From the cell containing the given text, extract its center point as (x, y) coordinate. 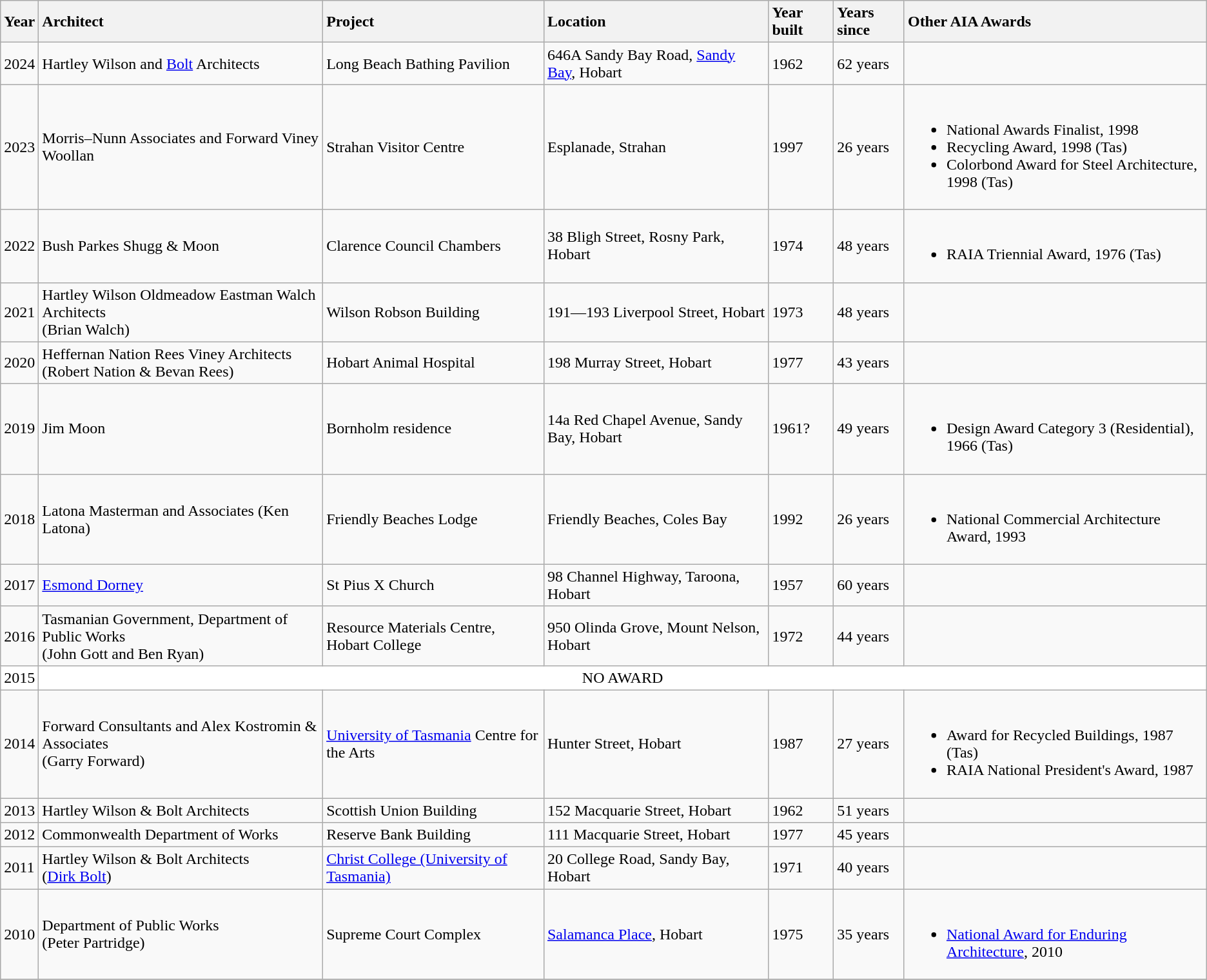
Years since (869, 22)
2024 (19, 63)
60 years (869, 585)
2017 (19, 585)
Morris–Nunn Associates and Forward Viney Woollan (181, 147)
191—193 Liverpool Street, Hobart (656, 312)
111 Macquarie Street, Hobart (656, 835)
1987 (801, 744)
1972 (801, 636)
Hartley Wilson & Bolt Architects (Dirk Bolt) (181, 868)
2016 (19, 636)
Bornholm residence (433, 429)
Location (656, 22)
1975 (801, 934)
Other AIA Awards (1055, 22)
Forward Consultants and Alex Kostromin & Associates (Garry Forward) (181, 744)
1992 (801, 519)
98 Channel Highway, Taroona, Hobart (656, 585)
49 years (869, 429)
Jim Moon (181, 429)
27 years (869, 744)
2019 (19, 429)
2022 (19, 246)
2015 (19, 678)
1961? (801, 429)
198 Murray Street, Hobart (656, 362)
Strahan Visitor Centre (433, 147)
Year (19, 22)
646A Sandy Bay Road, Sandy Bay, Hobart (656, 63)
Long Beach Bathing Pavilion (433, 63)
44 years (869, 636)
Resource Materials Centre, Hobart College (433, 636)
Commonwealth Department of Works (181, 835)
2011 (19, 868)
51 years (869, 810)
Friendly Beaches, Coles Bay (656, 519)
38 Bligh Street, Rosny Park, Hobart (656, 246)
152 Macquarie Street, Hobart (656, 810)
43 years (869, 362)
St Pius X Church (433, 585)
Reserve Bank Building (433, 835)
RAIA Triennial Award, 1976 (Tas) (1055, 246)
Latona Masterman and Associates (Ken Latona) (181, 519)
1957 (801, 585)
2018 (19, 519)
2012 (19, 835)
Clarence Council Chambers (433, 246)
14a Red Chapel Avenue, Sandy Bay, Hobart (656, 429)
45 years (869, 835)
Tasmanian Government, Department of Public Works (John Gott and Ben Ryan) (181, 636)
Salamanca Place, Hobart (656, 934)
950 Olinda Grove, Mount Nelson, Hobart (656, 636)
1971 (801, 868)
Christ College (University of Tasmania) (433, 868)
2013 (19, 810)
NO AWARD (623, 678)
20 College Road, Sandy Bay, Hobart (656, 868)
2021 (19, 312)
Esmond Dorney (181, 585)
62 years (869, 63)
Supreme Court Complex (433, 934)
35 years (869, 934)
1997 (801, 147)
Department of Public Works (Peter Partridge) (181, 934)
Friendly Beaches Lodge (433, 519)
Bush Parkes Shugg & Moon (181, 246)
40 years (869, 868)
Architect (181, 22)
National Commercial Architecture Award, 1993 (1055, 519)
2023 (19, 147)
Hartley Wilson Oldmeadow Eastman Walch Architects (Brian Walch) (181, 312)
Hartley Wilson and Bolt Architects (181, 63)
Year built (801, 22)
Esplanade, Strahan (656, 147)
2014 (19, 744)
Hobart Animal Hospital (433, 362)
Scottish Union Building (433, 810)
Hunter Street, Hobart (656, 744)
University of Tasmania Centre for the Arts (433, 744)
Hartley Wilson & Bolt Architects (181, 810)
2020 (19, 362)
Design Award Category 3 (Residential), 1966 (Tas) (1055, 429)
Award for Recycled Buildings, 1987 (Tas)RAIA National President's Award, 1987 (1055, 744)
2010 (19, 934)
Heffernan Nation Rees Viney Architects (Robert Nation & Bevan Rees) (181, 362)
National Award for Enduring Architecture, 2010 (1055, 934)
1974 (801, 246)
1973 (801, 312)
Project (433, 22)
Wilson Robson Building (433, 312)
National Awards Finalist, 1998Recycling Award, 1998 (Tas)Colorbond Award for Steel Architecture, 1998 (Tas) (1055, 147)
